Scan for the cell matching the given text and deliver its (X, Y) coordinate at center. 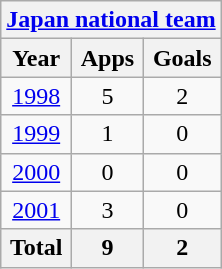
2000 (36, 172)
3 (108, 210)
9 (108, 248)
Japan national team (111, 20)
1999 (36, 134)
Apps (108, 58)
1998 (36, 96)
1 (108, 134)
Goals (182, 58)
Total (36, 248)
Year (36, 58)
5 (108, 96)
2001 (36, 210)
